Detect which cell encompasses the target text, then output its (X, Y) center coordinate. 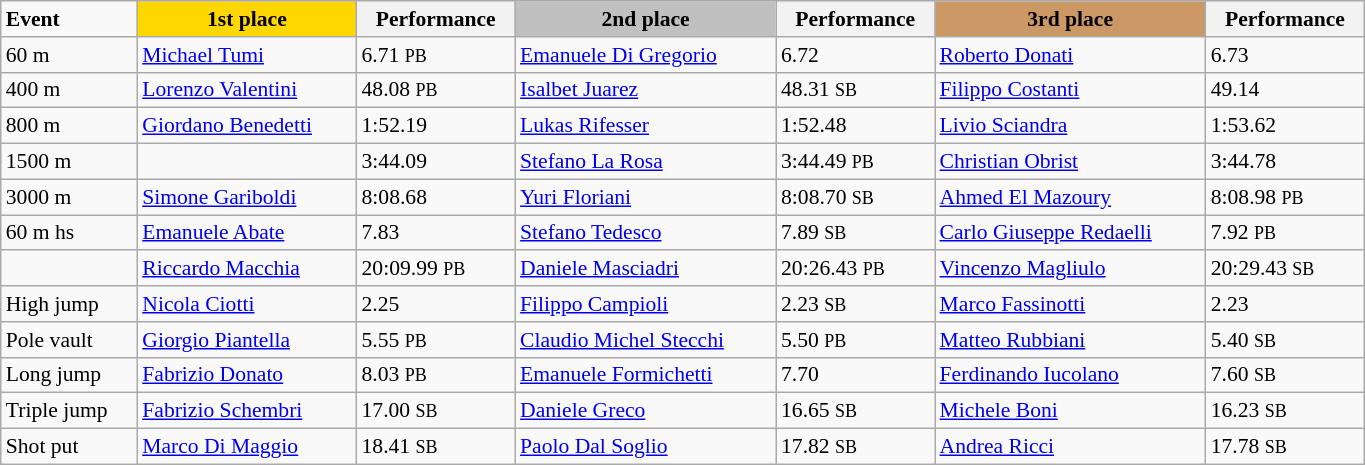
18.41 SB (436, 447)
Carlo Giuseppe Redaelli (1070, 233)
Stefano La Rosa (646, 162)
48.31 SB (856, 90)
Michael Tumi (246, 55)
48.08 PB (436, 90)
Daniele Greco (646, 411)
60 m hs (69, 233)
Vincenzo Magliulo (1070, 269)
5.50 PB (856, 340)
1:52.19 (436, 126)
Simone Gariboldi (246, 197)
7.89 SB (856, 233)
7.70 (856, 375)
5.40 SB (1286, 340)
Roberto Donati (1070, 55)
Fabrizio Donato (246, 375)
Isalbet Juarez (646, 90)
3:44.09 (436, 162)
Marco Di Maggio (246, 447)
6.71 PB (436, 55)
20:29.43 SB (1286, 269)
Andrea Ricci (1070, 447)
Shot put (69, 447)
Riccardo Macchia (246, 269)
Fabrizio Schembri (246, 411)
3:44.49 PB (856, 162)
8.03 PB (436, 375)
Stefano Tedesco (646, 233)
Lorenzo Valentini (246, 90)
3000 m (69, 197)
Filippo Campioli (646, 304)
8:08.68 (436, 197)
60 m (69, 55)
Giordano Benedetti (246, 126)
Nicola Ciotti (246, 304)
20:26.43 PB (856, 269)
Pole vault (69, 340)
Matteo Rubbiani (1070, 340)
1:53.62 (1286, 126)
Lukas Rifesser (646, 126)
Event (69, 19)
Emanuele Formichetti (646, 375)
Ahmed El Mazoury (1070, 197)
400 m (69, 90)
5.55 PB (436, 340)
1:52.48 (856, 126)
Claudio Michel Stecchi (646, 340)
800 m (69, 126)
Christian Obrist (1070, 162)
Paolo Dal Soglio (646, 447)
49.14 (1286, 90)
1500 m (69, 162)
3:44.78 (1286, 162)
3rd place (1070, 19)
Livio Sciandra (1070, 126)
2.25 (436, 304)
Michele Boni (1070, 411)
Yuri Floriani (646, 197)
1st place (246, 19)
High jump (69, 304)
Triple jump (69, 411)
Emanuele Abate (246, 233)
Ferdinando Iucolano (1070, 375)
Long jump (69, 375)
2nd place (646, 19)
7.60 SB (1286, 375)
17.00 SB (436, 411)
17.78 SB (1286, 447)
Filippo Costanti (1070, 90)
8:08.98 PB (1286, 197)
7.92 PB (1286, 233)
20:09.99 PB (436, 269)
16.65 SB (856, 411)
8:08.70 SB (856, 197)
6.72 (856, 55)
Giorgio Piantella (246, 340)
Emanuele Di Gregorio (646, 55)
2.23 (1286, 304)
7.83 (436, 233)
17.82 SB (856, 447)
Daniele Masciadri (646, 269)
6.73 (1286, 55)
16.23 SB (1286, 411)
Marco Fassinotti (1070, 304)
2.23 SB (856, 304)
